Provide the [x, y] coordinate of the cell's center where the given text is located.  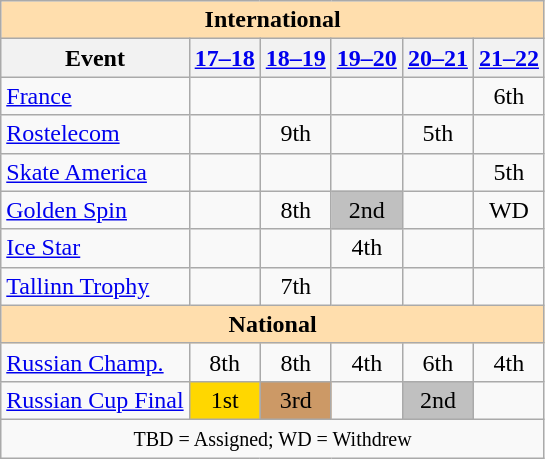
WD [508, 210]
France [95, 96]
19–20 [366, 58]
9th [296, 134]
Rostelecom [95, 134]
Tallinn Trophy [95, 286]
Ice Star [95, 248]
Event [95, 58]
TBD = Assigned; WD = Withdrew [273, 438]
Skate America [95, 172]
7th [296, 286]
17–18 [224, 58]
Russian Cup Final [95, 400]
3rd [296, 400]
Russian Champ. [95, 362]
18–19 [296, 58]
International [273, 20]
National [273, 324]
21–22 [508, 58]
20–21 [438, 58]
1st [224, 400]
Golden Spin [95, 210]
